Capture the cell that displays the provided text and extract its [X, Y] central coordinate. 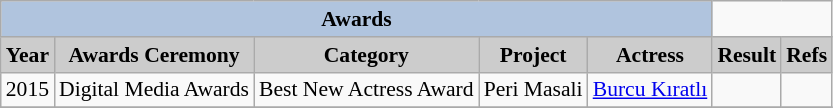
Result [746, 55]
Refs [806, 55]
Best New Actress Award [366, 90]
Digital Media Awards [154, 90]
2015 [28, 90]
Project [534, 55]
Burcu Kıratlı [650, 90]
Awards Ceremony [154, 55]
Actress [650, 55]
Awards [357, 19]
Year [28, 55]
Peri Masali [534, 90]
Category [366, 55]
